Locate the cell with the specified text and output its (X, Y) center coordinate. 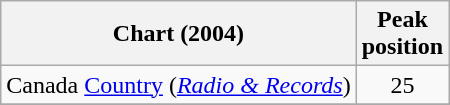
25 (402, 85)
Canada Country (Radio & Records) (178, 85)
Peakposition (402, 34)
Chart (2004) (178, 34)
